Capture the cell that displays the provided text and extract its [x, y] central coordinate. 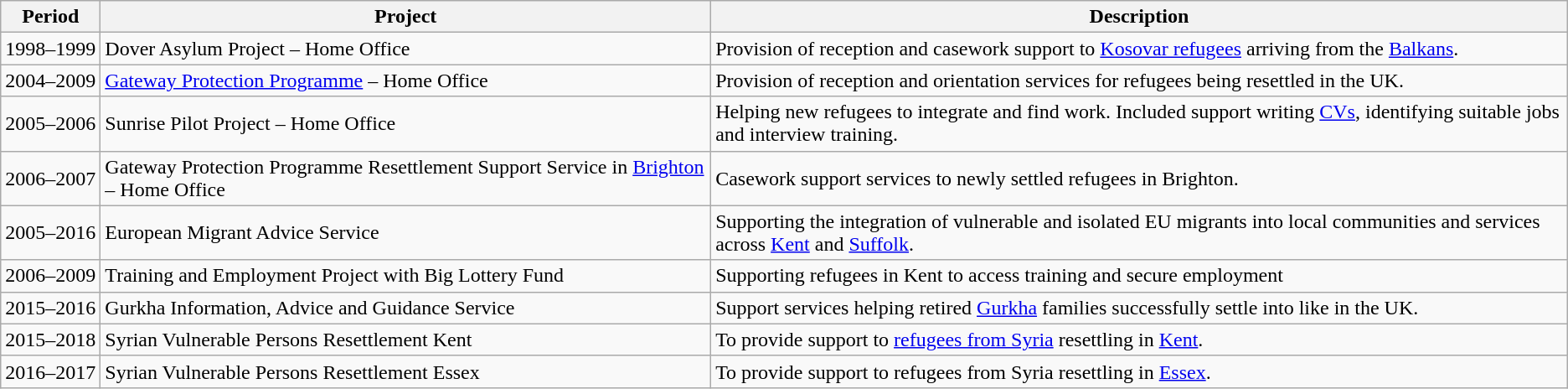
2004‍–‍2009 [50, 80]
Provision of reception and casework support to Kosovar refugees arriving from the Balkans. [1139, 49]
Gurkha Information, Advice and Guidance Service [405, 308]
Supporting refugees in Kent to access training and secure employment [1139, 276]
To provide support to refugees from Syria resettling in Essex. [1139, 371]
Gateway Protection Programme – Home Office [405, 80]
2015‍–‍2016 [50, 308]
Training and Employment Project with Big Lottery Fund [405, 276]
Gateway Protection Programme Resettlement Support Service in Brighton – Home Office [405, 178]
Helping new refugees to integrate and find work. Included support writing CVs, identifying suitable jobs and interview training. [1139, 124]
2016‍–‍2017 [50, 371]
2006‍–‍2009 [50, 276]
To provide support to refugees from Syria resettling in Kent. [1139, 340]
Casework support services to newly settled refugees in Brighton. [1139, 178]
2005‍–‍2006 [50, 124]
Project [405, 17]
1998‍–‍1999 [50, 49]
2015‍–‍2018 [50, 340]
2006‍–‍2007 [50, 178]
Support services helping retired Gurkha families successfully settle into like in the UK. [1139, 308]
Syrian Vulnerable Persons Resettlement Essex [405, 371]
European Migrant Advice Service [405, 233]
Period [50, 17]
Sunrise Pilot Project – Home Office [405, 124]
Provision of reception and orientation services for refugees being resettled in the UK. [1139, 80]
Dover Asylum Project – Home Office [405, 49]
Syrian Vulnerable Persons Resettlement Kent [405, 340]
2005‍–‍2016 [50, 233]
Supporting the integration of vulnerable and isolated EU migrants into local communities and services across Kent and Suffolk. [1139, 233]
Description [1139, 17]
